Scan for the cell matching the given text and deliver its [X, Y] coordinate at center. 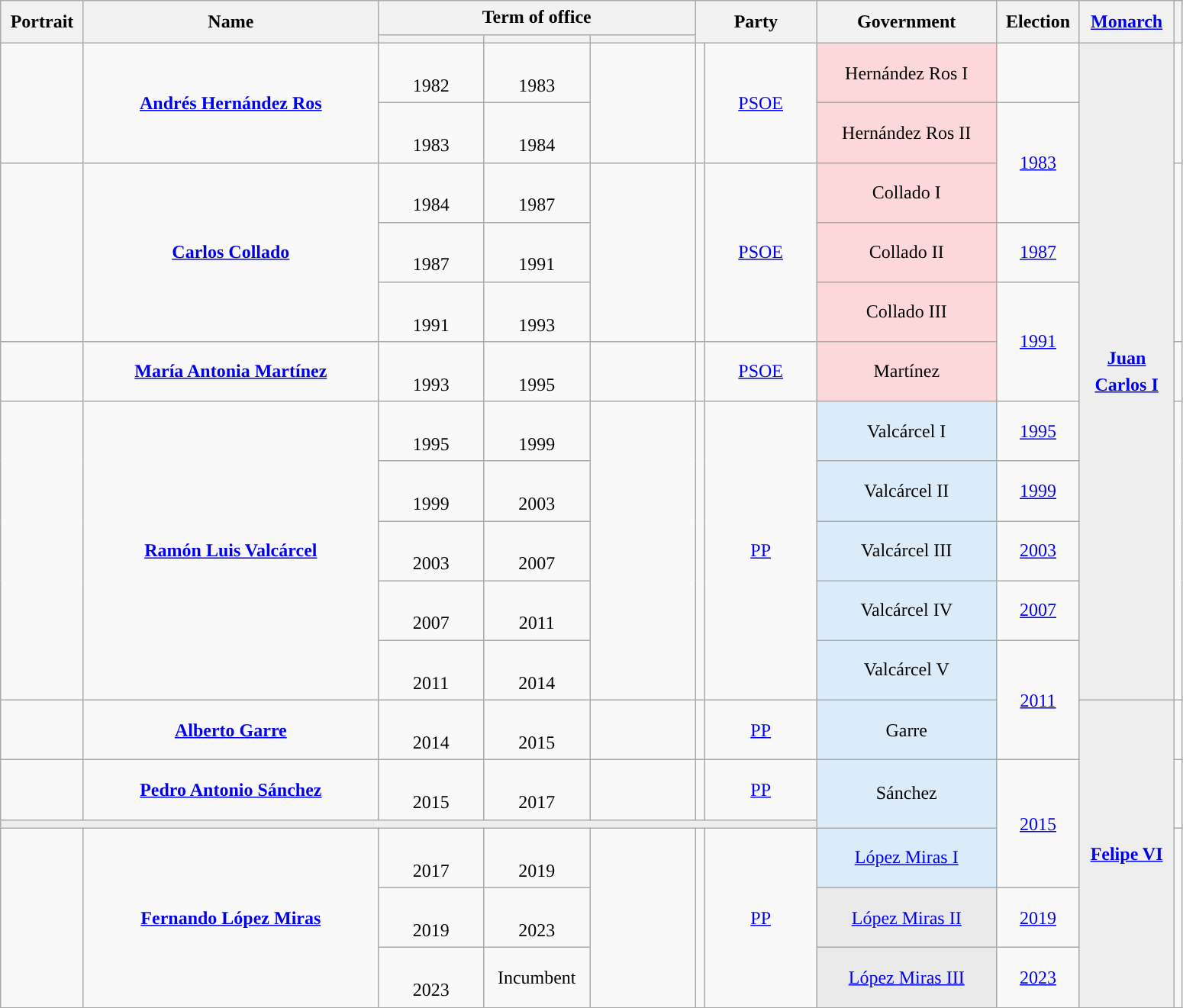
Martínez [907, 372]
Valcárcel V [907, 670]
Felipe VI [1127, 854]
Monarch [1127, 22]
Portrait [43, 22]
Pedro Antonio Sánchez [230, 790]
Juan Carlos I [1127, 371]
Valcárcel I [907, 431]
López Miras III [907, 977]
Name [230, 22]
Government [907, 22]
Valcárcel IV [907, 610]
Hernández Ros II [907, 133]
Collado II [907, 252]
Term of office [537, 18]
López Miras II [907, 917]
Ramón Luis Valcárcel [230, 551]
Party [756, 22]
Fernando López Miras [230, 917]
1982 [430, 72]
Andrés Hernández Ros [230, 102]
Incumbent [537, 977]
Valcárcel III [907, 551]
María Antonia Martínez [230, 372]
Alberto Garre [230, 730]
Election [1038, 22]
López Miras I [907, 858]
Collado III [907, 312]
Hernández Ros I [907, 72]
Valcárcel II [907, 491]
Sánchez [907, 794]
Carlos Collado [230, 252]
Collado I [907, 192]
Garre [907, 730]
